Locate the cell with the specified text and output its [x, y] center coordinate. 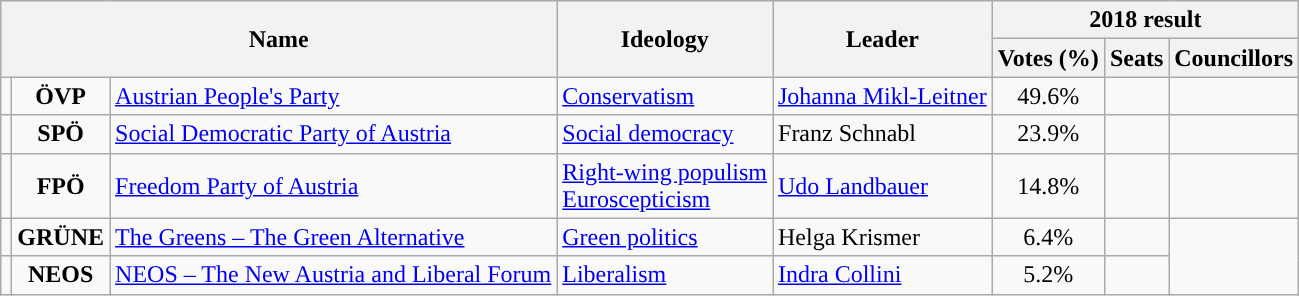
Councillors [1234, 58]
Social Democratic Party of Austria [334, 134]
49.6% [1048, 96]
2018 result [1145, 20]
Franz Schnabl [882, 134]
Leader [882, 39]
SPÖ [61, 134]
NEOS – The New Austria and Liberal Forum [334, 275]
NEOS [61, 275]
Votes (%) [1048, 58]
FPÖ [61, 186]
Helga Krismer [882, 237]
Freedom Party of Austria [334, 186]
Udo Landbauer [882, 186]
Conservatism [665, 96]
Right-wing populismEuroscepticism [665, 186]
GRÜNE [61, 237]
Social democracy [665, 134]
14.8% [1048, 186]
Johanna Mikl-Leitner [882, 96]
5.2% [1048, 275]
ÖVP [61, 96]
Name [279, 39]
23.9% [1048, 134]
Ideology [665, 39]
The Greens – The Green Alternative [334, 237]
Seats [1136, 58]
Green politics [665, 237]
Austrian People's Party [334, 96]
Indra Collini [882, 275]
Liberalism [665, 275]
6.4% [1048, 237]
